Return the (x, y) coordinate for the center point of the cell that contains the specified text.  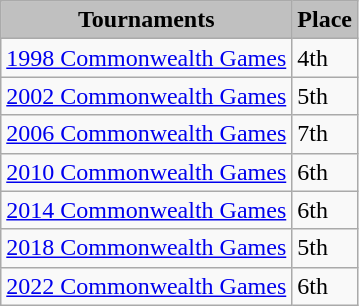
2006 Commonwealth Games (146, 134)
1998 Commonwealth Games (146, 58)
2010 Commonwealth Games (146, 172)
7th (325, 134)
2014 Commonwealth Games (146, 210)
2022 Commonwealth Games (146, 286)
Tournaments (146, 20)
Place (325, 20)
2002 Commonwealth Games (146, 96)
4th (325, 58)
2018 Commonwealth Games (146, 248)
